Identify which cell holds the provided text, then report its [x, y] central coordinate. 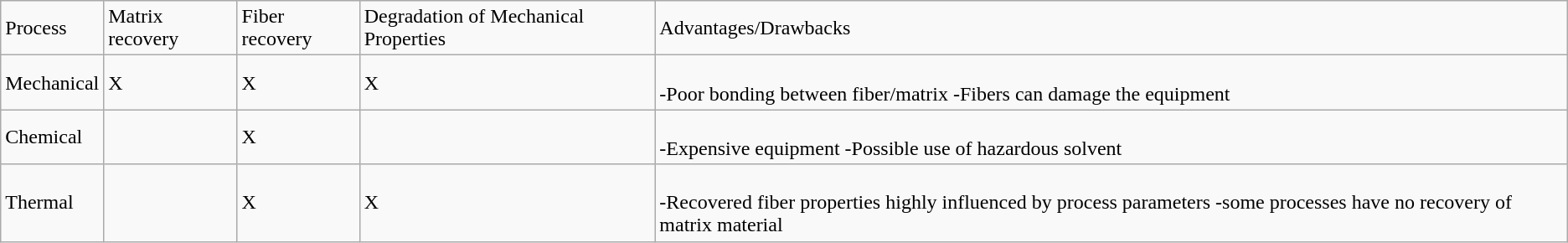
-Expensive equipment -Possible use of hazardous solvent [1111, 137]
Chemical [52, 137]
Fiber recovery [298, 28]
-Poor bonding between fiber/matrix -Fibers can damage the equipment [1111, 82]
Matrix recovery [171, 28]
Mechanical [52, 82]
Process [52, 28]
Advantages/Drawbacks [1111, 28]
Thermal [52, 203]
-Recovered fiber properties highly influenced by process parameters -some processes have no recovery of matrix material [1111, 203]
Degradation of Mechanical Properties [508, 28]
